Pinpoint the cell where the given text exists, returning its [X, Y] midpoint coordinate. 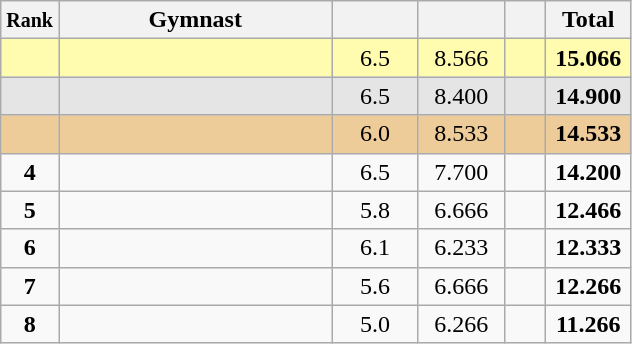
8.400 [461, 96]
5.0 [375, 324]
11.266 [588, 324]
6.0 [375, 134]
6.233 [461, 248]
6 [30, 248]
14.900 [588, 96]
14.200 [588, 172]
15.066 [588, 58]
8 [30, 324]
7.700 [461, 172]
12.266 [588, 286]
Rank [30, 20]
5.8 [375, 210]
Gymnast [195, 20]
14.533 [588, 134]
6.266 [461, 324]
8.533 [461, 134]
7 [30, 286]
Total [588, 20]
4 [30, 172]
12.466 [588, 210]
8.566 [461, 58]
12.333 [588, 248]
6.1 [375, 248]
5 [30, 210]
5.6 [375, 286]
